Extract the (x, y) coordinate from the center of the cell holding the provided text.  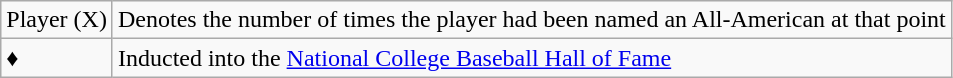
Player (X) (57, 20)
Denotes the number of times the player had been named an All-American at that point (532, 20)
♦ (57, 58)
Inducted into the National College Baseball Hall of Fame (532, 58)
